For the text-containing cell, return its midpoint in [X, Y] coordinate format. 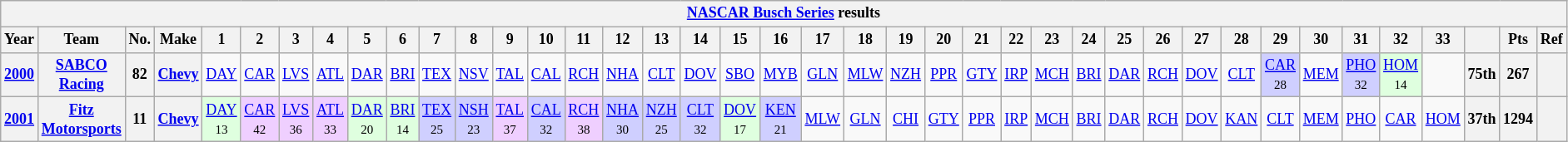
82 [140, 75]
1294 [1519, 120]
9 [510, 40]
SBO [740, 75]
Team [82, 40]
NHA30 [623, 120]
16 [780, 40]
LVS [296, 75]
KEN21 [780, 120]
26 [1163, 40]
32 [1401, 40]
8 [473, 40]
27 [1202, 40]
12 [623, 40]
37th [1482, 120]
NSV [473, 75]
TEX [437, 75]
25 [1124, 40]
DAY [222, 75]
CHI [906, 120]
LVS36 [296, 120]
Year [20, 40]
ATL [331, 75]
Make [178, 40]
18 [864, 40]
MYB [780, 75]
DAR20 [366, 120]
19 [906, 40]
4 [331, 40]
Fitz Motorsports [82, 120]
TAL37 [510, 120]
24 [1089, 40]
CAL [546, 75]
CAR42 [260, 120]
SABCO Racing [82, 75]
RCH38 [584, 120]
TEX25 [437, 120]
2001 [20, 120]
7 [437, 40]
267 [1519, 75]
75th [1482, 75]
TAL [510, 75]
KAN [1242, 120]
PHO [1361, 120]
CLT32 [700, 120]
ATL33 [331, 120]
NZH [906, 75]
PHO32 [1361, 75]
2000 [20, 75]
3 [296, 40]
Pts [1519, 40]
DOV17 [740, 120]
17 [823, 40]
31 [1361, 40]
CAL32 [546, 120]
22 [1016, 40]
CAR28 [1281, 75]
NHA [623, 75]
NASCAR Busch Series results [784, 13]
14 [700, 40]
DAY13 [222, 120]
NZH25 [661, 120]
Ref [1551, 40]
2 [260, 40]
10 [546, 40]
30 [1321, 40]
21 [982, 40]
23 [1053, 40]
NSH23 [473, 120]
BRI14 [403, 120]
20 [943, 40]
HOM [1442, 120]
15 [740, 40]
13 [661, 40]
29 [1281, 40]
HOM14 [1401, 75]
6 [403, 40]
1 [222, 40]
33 [1442, 40]
No. [140, 40]
5 [366, 40]
28 [1242, 40]
